Scan for the cell matching the given text and deliver its [X, Y] coordinate at center. 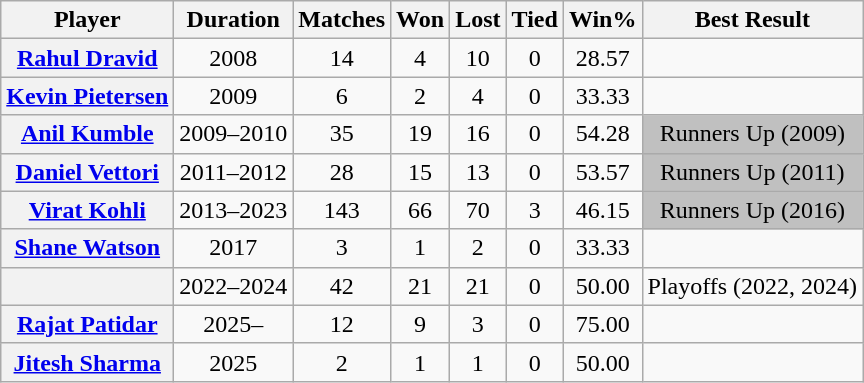
42 [342, 286]
Tied [534, 20]
Runners Up (2009) [752, 134]
2009 [234, 96]
Playoffs (2022, 2024) [752, 286]
13 [478, 172]
2025 [234, 362]
6 [342, 96]
Runners Up (2016) [752, 210]
Lost [478, 20]
2022–2024 [234, 286]
35 [342, 134]
2013–2023 [234, 210]
2008 [234, 58]
2017 [234, 248]
Runners Up (2011) [752, 172]
143 [342, 210]
Rajat Patidar [88, 324]
Matches [342, 20]
15 [420, 172]
Virat Kohli [88, 210]
Jitesh Sharma [88, 362]
66 [420, 210]
16 [478, 134]
54.28 [602, 134]
Best Result [752, 20]
Rahul Dravid [88, 58]
Kevin Pietersen [88, 96]
Player [88, 20]
Daniel Vettori [88, 172]
28 [342, 172]
10 [478, 58]
53.57 [602, 172]
Duration [234, 20]
28.57 [602, 58]
Shane Watson [88, 248]
46.15 [602, 210]
12 [342, 324]
9 [420, 324]
Anil Kumble [88, 134]
19 [420, 134]
Win% [602, 20]
14 [342, 58]
2025– [234, 324]
Won [420, 20]
2009–2010 [234, 134]
2011–2012 [234, 172]
70 [478, 210]
75.00 [602, 324]
